Identify which cell holds the provided text, then report its [X, Y] central coordinate. 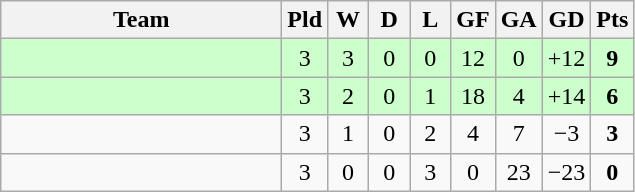
GA [518, 20]
9 [612, 58]
Team [142, 20]
6 [612, 96]
−3 [566, 134]
+12 [566, 58]
Pld [305, 20]
12 [473, 58]
7 [518, 134]
Pts [612, 20]
23 [518, 172]
GD [566, 20]
18 [473, 96]
W [348, 20]
D [390, 20]
−23 [566, 172]
+14 [566, 96]
L [430, 20]
GF [473, 20]
